Scan for the cell matching the given text and deliver its (X, Y) coordinate at center. 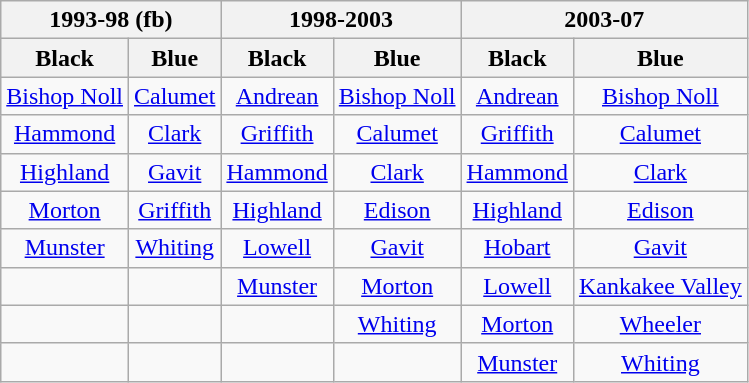
Wheeler (660, 324)
Kankakee Valley (660, 286)
1998-2003 (341, 20)
Hobart (517, 248)
1993-98 (fb) (111, 20)
2003-07 (604, 20)
